Provide the (x, y) coordinate of the cell's center where the given text is located.  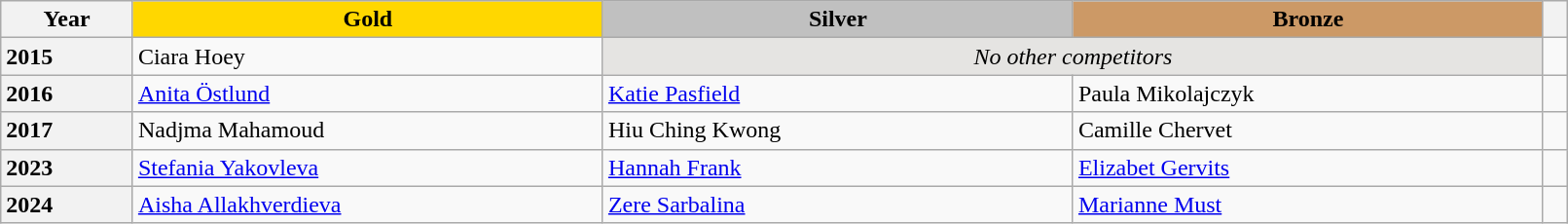
Hiu Ching Kwong (837, 131)
2023 (67, 168)
2017 (67, 131)
Aisha Allakhverdieva (368, 205)
Year (67, 19)
Hannah Frank (837, 168)
Camille Chervet (1308, 131)
Gold (368, 19)
2015 (67, 56)
Zere Sarbalina (837, 205)
No other competitors (1073, 56)
Nadjma Mahamoud (368, 131)
2016 (67, 93)
Paula Mikolajczyk (1308, 93)
Stefania Yakovleva (368, 168)
Bronze (1308, 19)
Elizabet Gervits (1308, 168)
Katie Pasfield (837, 93)
Ciara Hoey (368, 56)
Anita Östlund (368, 93)
Marianne Must (1308, 205)
2024 (67, 205)
Silver (837, 19)
